Search for the cell housing the specified text and yield its [X, Y] center coordinate. 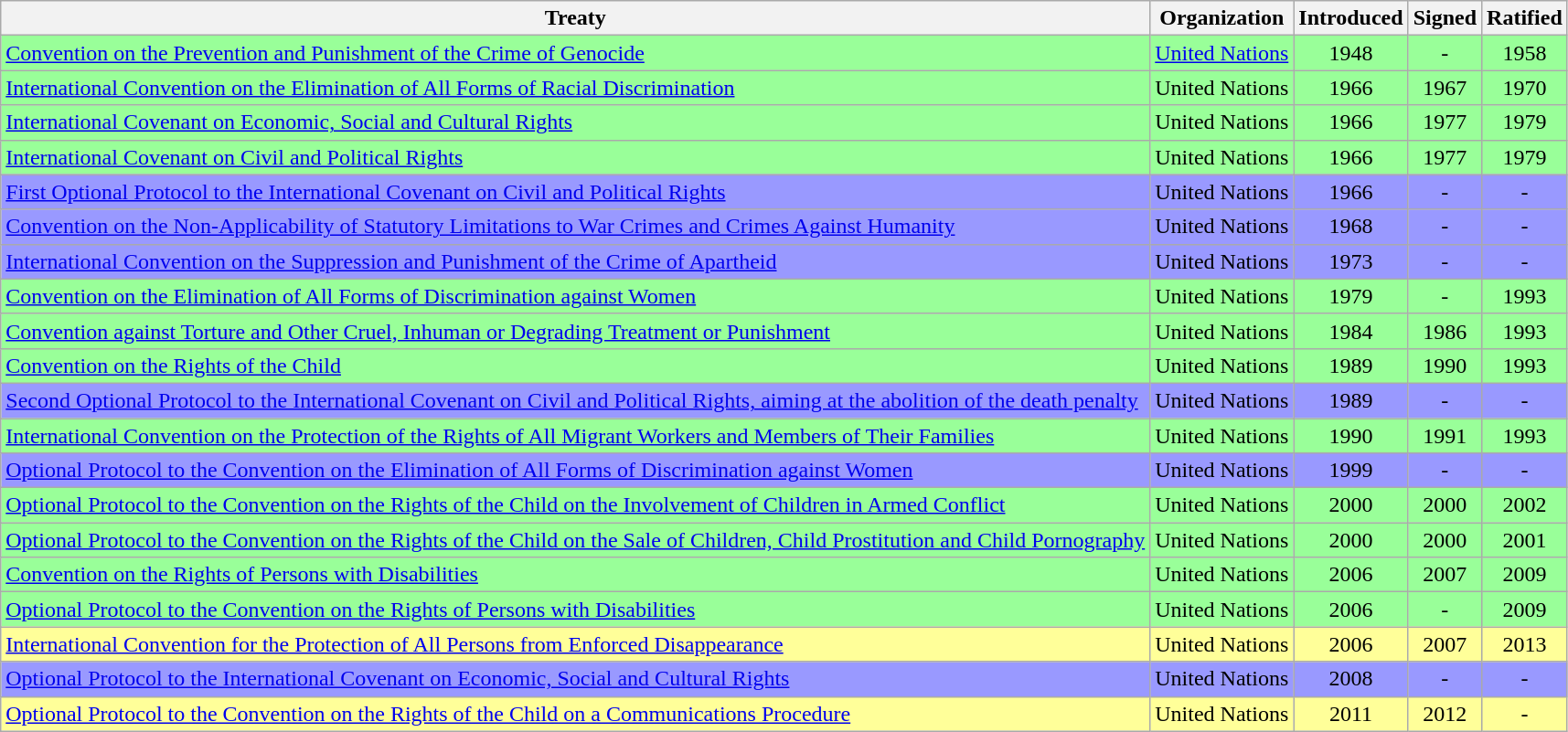
Convention on the Prevention and Punishment of the Crime of Genocide [576, 53]
Optional Protocol to the International Covenant on Economic, Social and Cultural Rights [576, 679]
1984 [1351, 331]
Second Optional Protocol to the International Covenant on Civil and Political Rights, aiming at the abolition of the death penalty [576, 400]
Convention on the Rights of the Child [576, 366]
2002 [1525, 505]
1970 [1525, 88]
2008 [1351, 679]
International Convention on the Protection of the Rights of All Migrant Workers and Members of Their Families [576, 436]
Treaty [576, 18]
2001 [1525, 540]
Organization [1221, 18]
1948 [1351, 53]
Ratified [1525, 18]
International Convention on the Elimination of All Forms of Racial Discrimination [576, 88]
Convention against Torture and Other Cruel, Inhuman or Degrading Treatment or Punishment [576, 331]
Convention on the Non-Applicability of Statutory Limitations to War Crimes and Crimes Against Humanity [576, 227]
Optional Protocol to the Convention on the Rights of the Child on the Involvement of Children in Armed Conflict [576, 505]
Optional Protocol to the Convention on the Rights of the Child on the Sale of Children, Child Prostitution and Child Pornography [576, 540]
Signed [1445, 18]
1958 [1525, 53]
1968 [1351, 227]
Convention on the Rights of Persons with Disabilities [576, 575]
1973 [1351, 261]
2012 [1445, 714]
Optional Protocol to the Convention on the Rights of Persons with Disabilities [576, 610]
International Convention on the Suppression and Punishment of the Crime of Apartheid [576, 261]
Introduced [1351, 18]
International Convention for the Protection of All Persons from Enforced Disappearance [576, 644]
First Optional Protocol to the International Covenant on Civil and Political Rights [576, 192]
1999 [1351, 471]
Optional Protocol to the Convention on the Elimination of All Forms of Discrimination against Women [576, 471]
1986 [1445, 331]
Optional Protocol to the Convention on the Rights of the Child on a Communications Procedure [576, 714]
1967 [1445, 88]
2013 [1525, 644]
International Covenant on Civil and Political Rights [576, 157]
1991 [1445, 436]
2011 [1351, 714]
Convention on the Elimination of All Forms of Discrimination against Women [576, 296]
International Covenant on Economic, Social and Cultural Rights [576, 122]
